Capture the cell that displays the provided text and extract its (X, Y) central coordinate. 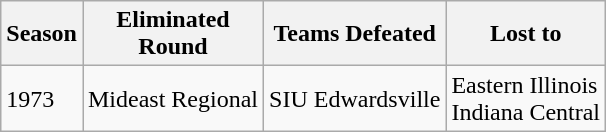
Lost to (526, 34)
Season (42, 34)
EliminatedRound (172, 34)
Mideast Regional (172, 98)
1973 (42, 98)
Eastern Illinois Indiana Central (526, 98)
SIU Edwardsville (355, 98)
Teams Defeated (355, 34)
